Find where the given text appears and provide that cell's center as (X, Y) coordinate. 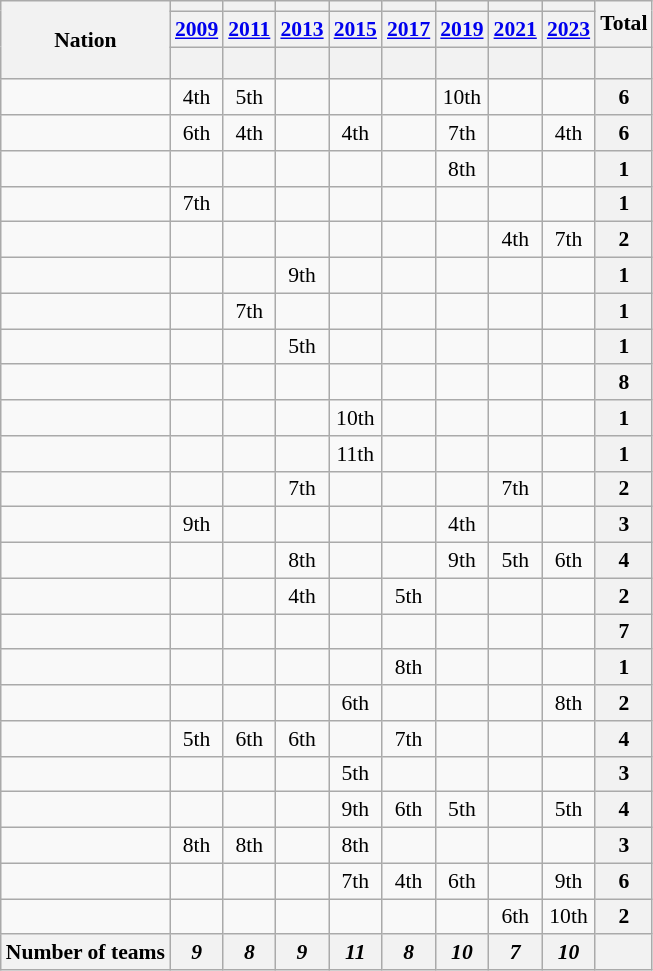
2013 (302, 29)
2015 (356, 29)
11th (356, 454)
2021 (516, 29)
Total (624, 24)
2009 (196, 29)
2019 (462, 29)
2011 (249, 29)
2023 (568, 29)
11 (356, 953)
Nation (86, 40)
2017 (408, 29)
Number of teams (86, 953)
